Determine the [X, Y] coordinate at the center of the cell enclosing the given text.  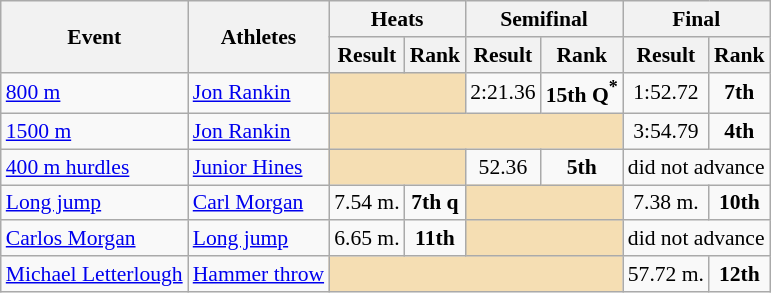
7.54 m. [366, 203]
10th [740, 203]
57.72 m. [666, 274]
Event [94, 36]
12th [740, 274]
5th [582, 167]
2:21.36 [502, 92]
Michael Letterlough [94, 274]
15th Q* [582, 92]
7.38 m. [666, 203]
Semifinal [544, 19]
Carl Morgan [258, 203]
Athletes [258, 36]
3:54.79 [666, 132]
52.36 [502, 167]
4th [740, 132]
Hammer throw [258, 274]
11th [436, 239]
400 m hurdles [94, 167]
Heats [397, 19]
7th q [436, 203]
7th [740, 92]
Junior Hines [258, 167]
Final [696, 19]
6.65 m. [366, 239]
1500 m [94, 132]
1:52.72 [666, 92]
800 m [94, 92]
Carlos Morgan [94, 239]
